Determine the (x, y) coordinate at the center of the cell enclosing the given text.  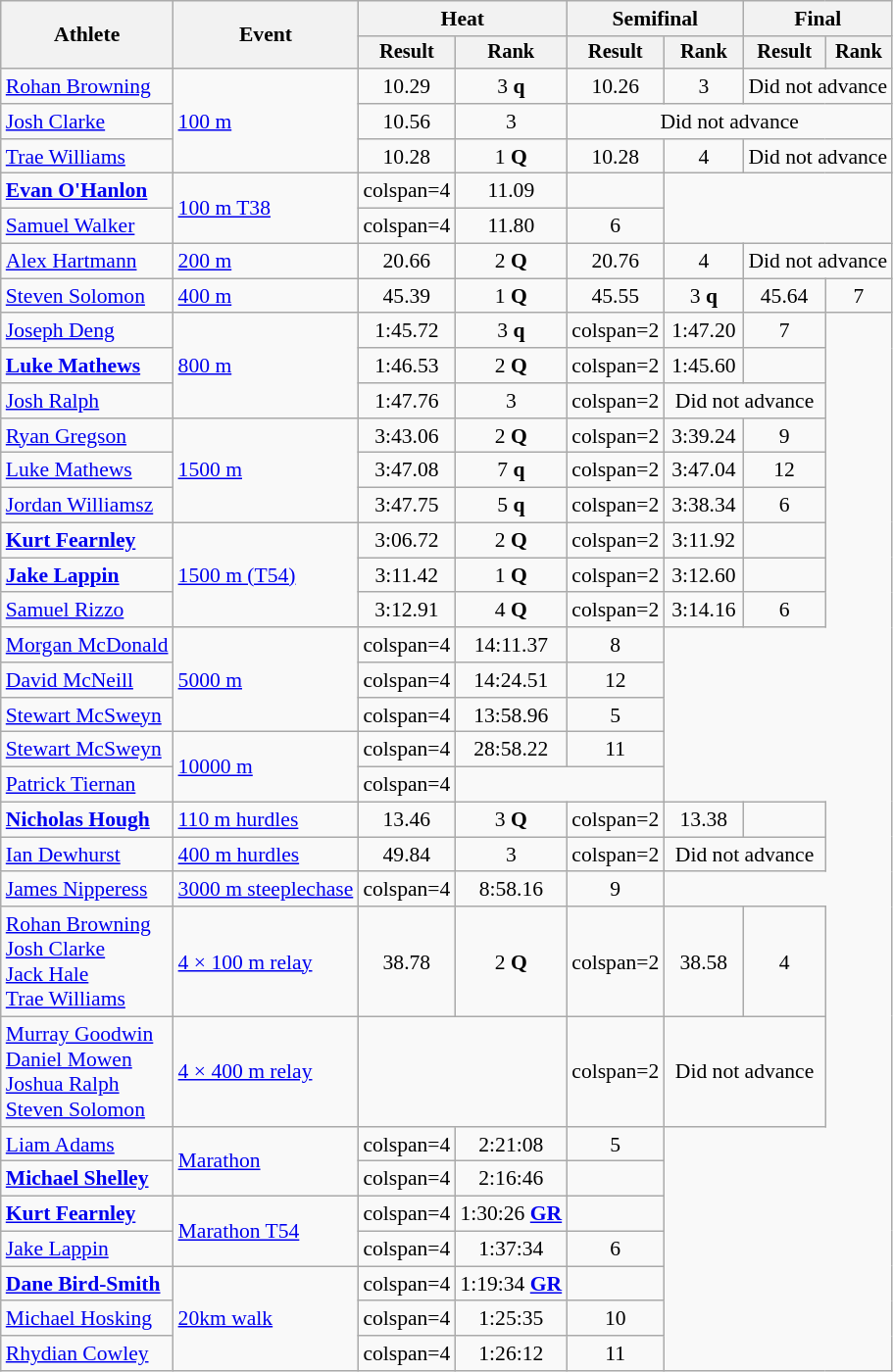
3:14.16 (704, 611)
David McNeill (87, 680)
Dane Bird-Smith (87, 1284)
Patrick Tiernan (87, 785)
Nicholas Hough (87, 820)
3000 m steeplechase (267, 890)
3:47.04 (704, 470)
3:11.42 (406, 575)
14:24.51 (511, 680)
1:26:12 (511, 1353)
Jordan Williamsz (87, 506)
13.46 (406, 820)
Murray GoodwinDaniel MowenJoshua RalphSteven Solomon (87, 1072)
2:16:46 (511, 1179)
13:58.96 (511, 715)
45.55 (616, 296)
Samuel Rizzo (87, 611)
2:21:08 (511, 1145)
10000 m (267, 766)
45.64 (784, 296)
Rohan Browning (87, 86)
20.66 (406, 262)
10.26 (616, 86)
1:25:35 (511, 1319)
1:37:34 (511, 1249)
4 × 100 m relay (267, 961)
Steven Solomon (87, 296)
49.84 (406, 855)
Rhydian Cowley (87, 1353)
3 Q (511, 820)
3:38.34 (704, 506)
7 q (511, 470)
1500 m (T54) (267, 576)
100 m T38 (267, 208)
1:45.60 (704, 366)
Marathon (267, 1162)
Final (818, 19)
Athlete (87, 35)
110 m hurdles (267, 820)
1500 m (267, 470)
4 × 400 m relay (267, 1072)
45.39 (406, 296)
3:47.75 (406, 506)
Josh Clarke (87, 122)
Marathon T54 (267, 1231)
10.29 (406, 86)
Ryan Gregson (87, 436)
3:47.08 (406, 470)
Michael Hosking (87, 1319)
11.09 (511, 191)
11.80 (511, 226)
38.78 (406, 961)
James Nipperess (87, 890)
Morgan McDonald (87, 645)
3:12.60 (704, 575)
Semifinal (655, 19)
14:11.37 (511, 645)
3:12.91 (406, 611)
13.38 (704, 820)
Joseph Deng (87, 331)
400 m hurdles (267, 855)
Trae Williams (87, 157)
200 m (267, 262)
10 (616, 1319)
3:11.92 (704, 541)
1:47.76 (406, 401)
100 m (267, 122)
20km walk (267, 1319)
38.58 (704, 961)
Heat (463, 19)
8 (616, 645)
Michael Shelley (87, 1179)
Liam Adams (87, 1145)
800 m (267, 367)
1:45.72 (406, 331)
3:06.72 (406, 541)
5000 m (267, 680)
28:58.22 (511, 750)
Rohan BrowningJosh ClarkeJack HaleTrae Williams (87, 961)
Event (267, 35)
10.56 (406, 122)
4 Q (511, 611)
Samuel Walker (87, 226)
400 m (267, 296)
1:30:26 GR (511, 1214)
1:19:34 GR (511, 1284)
Ian Dewhurst (87, 855)
5 q (511, 506)
3:39.24 (704, 436)
1:47.20 (704, 331)
1:46.53 (406, 366)
Evan O'Hanlon (87, 191)
8:58.16 (511, 890)
Josh Ralph (87, 401)
20.76 (616, 262)
3:43.06 (406, 436)
Alex Hartmann (87, 262)
